Identify which cell holds the provided text, then report its [X, Y] central coordinate. 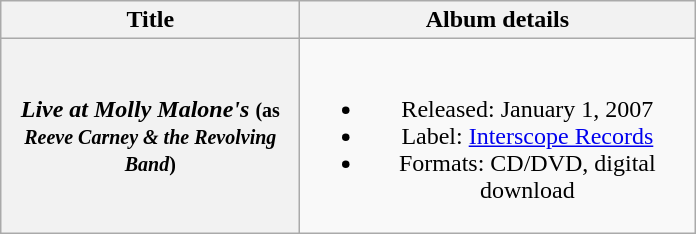
Live at Molly Malone's (as Reeve Carney & the Revolving Band) [150, 136]
Title [150, 20]
Released: January 1, 2007Label: Interscope RecordsFormats: CD/DVD, digital download [498, 136]
Album details [498, 20]
